Determine the [x, y] coordinate at the center of the cell enclosing the given text.  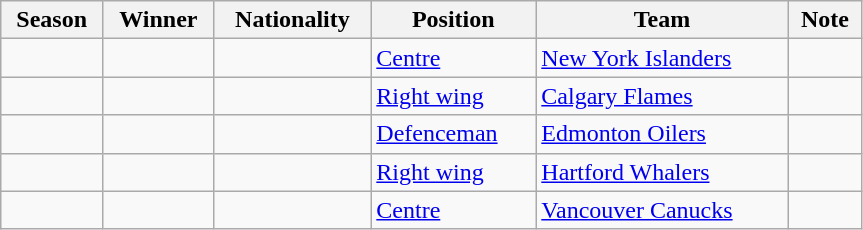
Calgary Flames [662, 96]
Edmonton Oilers [662, 134]
Vancouver Canucks [662, 210]
Season [52, 20]
Nationality [292, 20]
Note [825, 20]
New York Islanders [662, 58]
Hartford Whalers [662, 172]
Defenceman [454, 134]
Team [662, 20]
Winner [158, 20]
Position [454, 20]
